Detect which cell encompasses the target text, then output its [x, y] center coordinate. 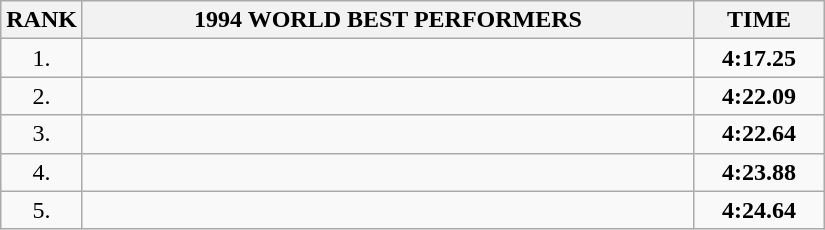
4:22.64 [760, 134]
1994 WORLD BEST PERFORMERS [388, 20]
3. [42, 134]
4:24.64 [760, 210]
RANK [42, 20]
4. [42, 172]
2. [42, 96]
4:17.25 [760, 58]
4:22.09 [760, 96]
1. [42, 58]
5. [42, 210]
TIME [760, 20]
4:23.88 [760, 172]
